From the cell containing the given text, extract its center point as [X, Y] coordinate. 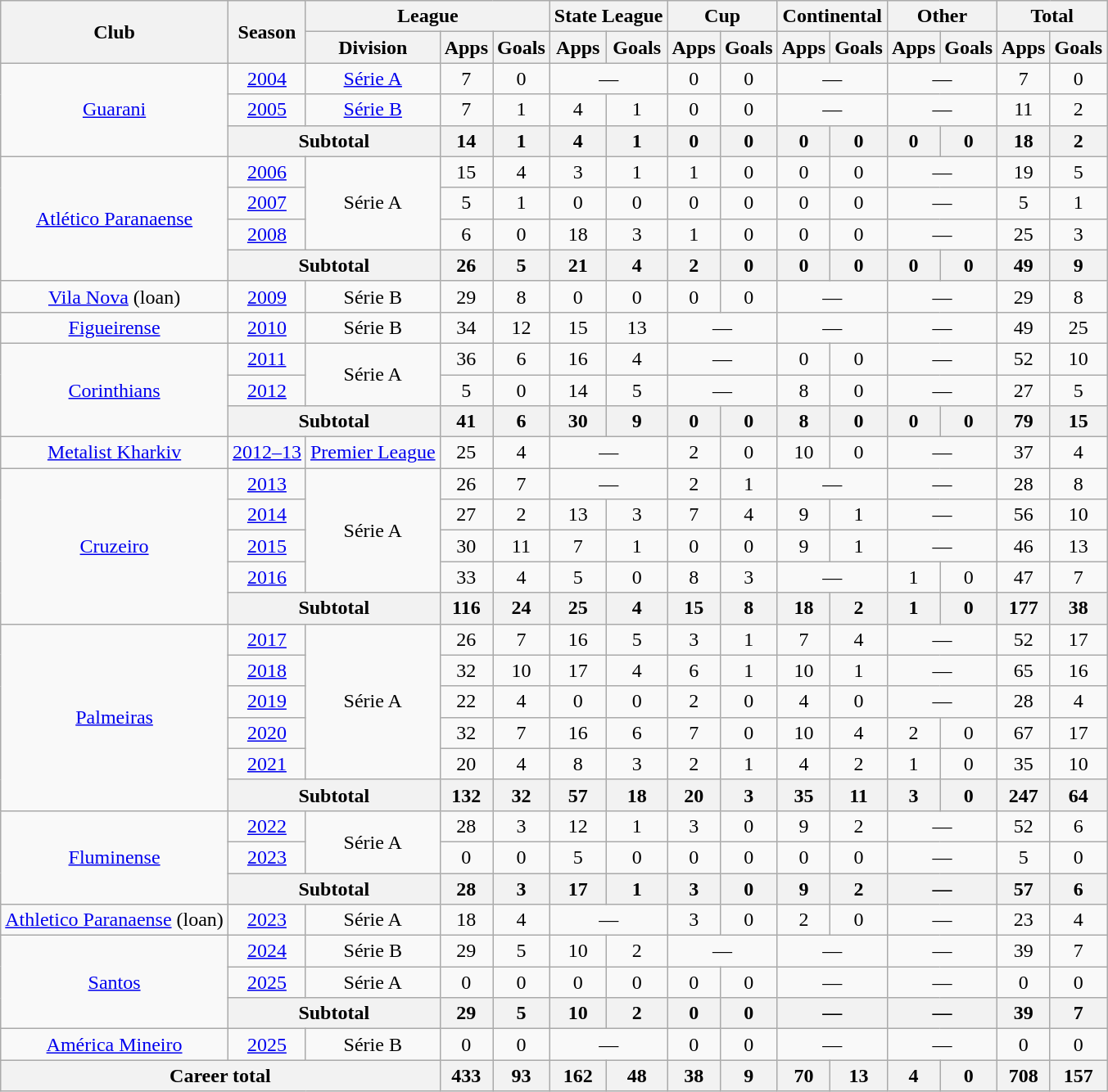
37 [1024, 453]
Figueirense [115, 327]
Continental [832, 16]
Fluminense [115, 857]
24 [522, 608]
157 [1079, 1076]
Season [267, 32]
State League [608, 16]
Vila Nova (loan) [115, 296]
34 [466, 327]
2020 [267, 733]
36 [466, 359]
65 [1024, 670]
2014 [267, 515]
46 [1024, 546]
2016 [267, 577]
Division [373, 47]
América Mineiro [115, 1045]
Cruzeiro [115, 546]
Metalist Kharkiv [115, 453]
Palmeiras [115, 717]
2017 [267, 639]
2022 [267, 826]
League [427, 16]
33 [466, 577]
70 [803, 1076]
Santos [115, 982]
2008 [267, 234]
Club [115, 32]
2024 [267, 951]
Cup [722, 16]
2013 [267, 484]
Athletico Paranaense (loan) [115, 920]
708 [1024, 1076]
56 [1024, 515]
2009 [267, 296]
47 [1024, 577]
2015 [267, 546]
116 [466, 608]
2010 [267, 327]
Other [942, 16]
2011 [267, 359]
247 [1024, 795]
132 [466, 795]
2012–13 [267, 453]
Atlético Paranaense [115, 219]
2019 [267, 702]
93 [522, 1076]
2007 [267, 203]
2005 [267, 110]
2018 [267, 670]
177 [1024, 608]
Corinthians [115, 390]
41 [466, 422]
23 [1024, 920]
Premier League [373, 453]
22 [466, 702]
2012 [267, 390]
2021 [267, 764]
433 [466, 1076]
21 [578, 265]
Guarani [115, 110]
2006 [267, 172]
Career total [220, 1076]
79 [1024, 422]
48 [637, 1076]
67 [1024, 733]
2004 [267, 79]
Total [1052, 16]
19 [1024, 172]
162 [578, 1076]
64 [1079, 795]
